Identify which cell holds the provided text, then report its (X, Y) central coordinate. 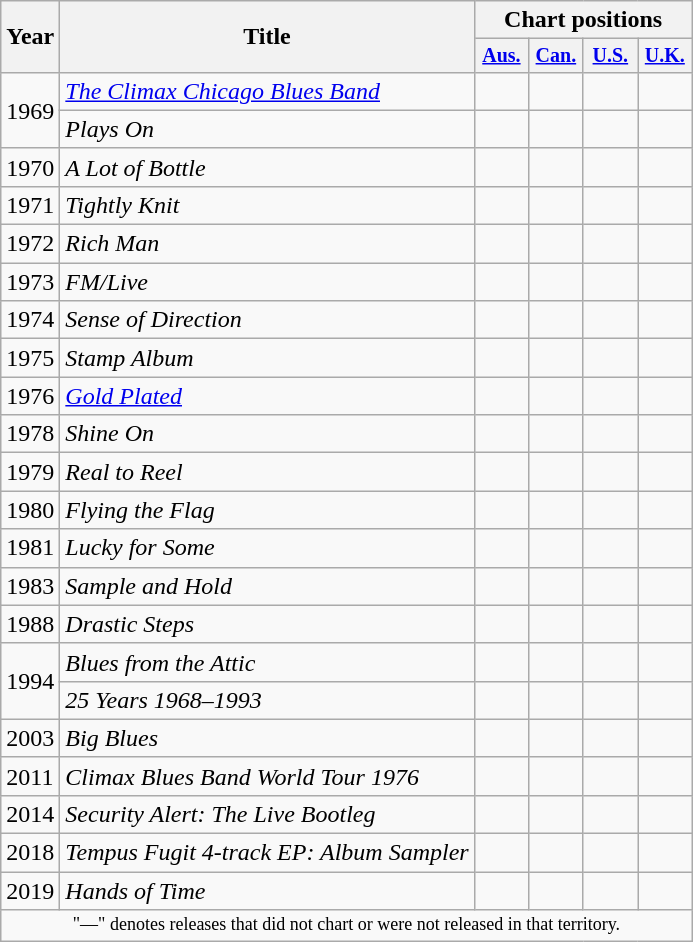
1972 (30, 244)
1980 (30, 510)
A Lot of Bottle (267, 167)
1988 (30, 624)
Flying the Flag (267, 510)
1981 (30, 548)
Chart positions (583, 20)
1973 (30, 282)
Aus. (501, 56)
Lucky for Some (267, 548)
U.K. (665, 56)
Climax Blues Band World Tour 1976 (267, 776)
2019 (30, 891)
1970 (30, 167)
25 Years 1968–1993 (267, 700)
Can. (556, 56)
1994 (30, 681)
1978 (30, 434)
2003 (30, 738)
1979 (30, 472)
1975 (30, 358)
"—" denotes releases that did not chart or were not released in that territory. (346, 926)
Rich Man (267, 244)
1976 (30, 396)
1983 (30, 586)
1974 (30, 320)
1969 (30, 110)
Drastic Steps (267, 624)
2014 (30, 814)
Shine On (267, 434)
Title (267, 37)
Hands of Time (267, 891)
1971 (30, 205)
Stamp Album (267, 358)
Big Blues (267, 738)
Year (30, 37)
Tightly Knit (267, 205)
2018 (30, 853)
Blues from the Attic (267, 662)
U.S. (610, 56)
Real to Reel (267, 472)
Plays On (267, 129)
Sample and Hold (267, 586)
Tempus Fugit 4-track EP: Album Sampler (267, 853)
FM/Live (267, 282)
Security Alert: The Live Bootleg (267, 814)
The Climax Chicago Blues Band (267, 91)
Sense of Direction (267, 320)
Gold Plated (267, 396)
2011 (30, 776)
